For the text-containing cell, return its midpoint in (X, Y) coordinate format. 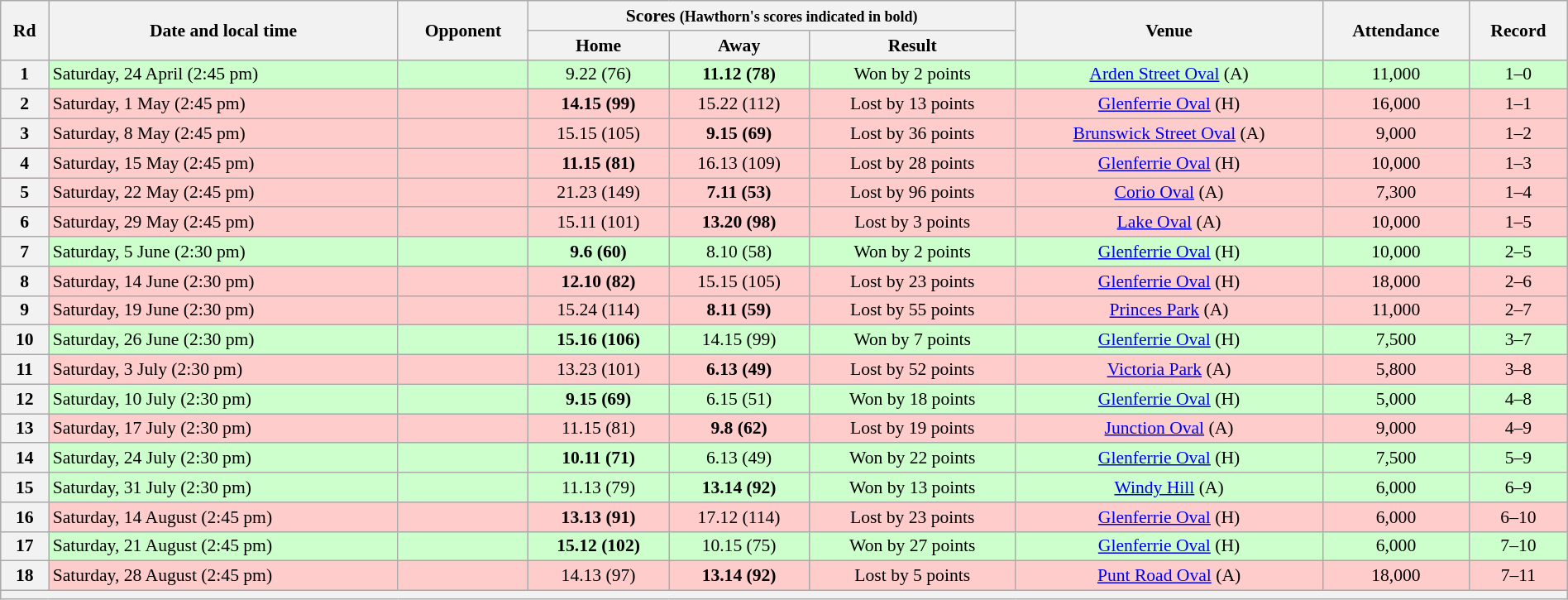
14.13 (97) (599, 576)
Saturday, 8 May (2:45 pm) (223, 134)
15 (25, 487)
7,300 (1396, 193)
Lost by 5 points (913, 576)
9.22 (76) (599, 74)
13 (25, 429)
13.13 (91) (599, 517)
8.10 (58) (739, 252)
10.11 (71) (599, 458)
16 (25, 517)
21.23 (149) (599, 193)
Punt Road Oval (A) (1169, 576)
8 (25, 281)
16.13 (109) (739, 163)
6.15 (51) (739, 399)
Lake Oval (A) (1169, 223)
Corio Oval (A) (1169, 193)
5 (25, 193)
Junction Oval (A) (1169, 429)
18 (25, 576)
Saturday, 14 June (2:30 pm) (223, 281)
14 (25, 458)
Rd (25, 30)
Lost by 36 points (913, 134)
4 (25, 163)
10 (25, 340)
6 (25, 223)
9.6 (60) (599, 252)
6–9 (1518, 487)
Home (599, 46)
15.16 (106) (599, 340)
11.12 (78) (739, 74)
7.11 (53) (739, 193)
9 (25, 310)
12.10 (82) (599, 281)
3 (25, 134)
2 (25, 104)
16,000 (1396, 104)
15.24 (114) (599, 310)
Saturday, 31 July (2:30 pm) (223, 487)
Lost by 3 points (913, 223)
7 (25, 252)
Saturday, 10 July (2:30 pm) (223, 399)
5–9 (1518, 458)
Won by 18 points (913, 399)
Saturday, 1 May (2:45 pm) (223, 104)
Attendance (1396, 30)
Saturday, 29 May (2:45 pm) (223, 223)
Opponent (463, 30)
4–9 (1518, 429)
Scores (Hawthorn's scores indicated in bold) (772, 16)
Won by 7 points (913, 340)
10.15 (75) (739, 546)
4–8 (1518, 399)
1–5 (1518, 223)
3–8 (1518, 370)
3–7 (1518, 340)
15.11 (101) (599, 223)
5,800 (1396, 370)
15.12 (102) (599, 546)
2–7 (1518, 310)
2–6 (1518, 281)
1–1 (1518, 104)
Lost by 52 points (913, 370)
Venue (1169, 30)
Victoria Park (A) (1169, 370)
Saturday, 24 July (2:30 pm) (223, 458)
Result (913, 46)
Saturday, 28 August (2:45 pm) (223, 576)
Lost by 19 points (913, 429)
Won by 22 points (913, 458)
5,000 (1396, 399)
Won by 13 points (913, 487)
Away (739, 46)
Saturday, 19 June (2:30 pm) (223, 310)
1 (25, 74)
1–4 (1518, 193)
7–10 (1518, 546)
Brunswick Street Oval (A) (1169, 134)
1–0 (1518, 74)
8.11 (59) (739, 310)
1–2 (1518, 134)
Saturday, 15 May (2:45 pm) (223, 163)
17 (25, 546)
Saturday, 17 July (2:30 pm) (223, 429)
Lost by 55 points (913, 310)
Date and local time (223, 30)
Windy Hill (A) (1169, 487)
13.23 (101) (599, 370)
Lost by 28 points (913, 163)
9.8 (62) (739, 429)
Saturday, 5 June (2:30 pm) (223, 252)
11 (25, 370)
Lost by 13 points (913, 104)
Saturday, 14 August (2:45 pm) (223, 517)
Saturday, 21 August (2:45 pm) (223, 546)
Princes Park (A) (1169, 310)
2–5 (1518, 252)
Saturday, 22 May (2:45 pm) (223, 193)
12 (25, 399)
Saturday, 3 July (2:30 pm) (223, 370)
1–3 (1518, 163)
6–10 (1518, 517)
17.12 (114) (739, 517)
Lost by 96 points (913, 193)
Record (1518, 30)
Won by 27 points (913, 546)
13.20 (98) (739, 223)
Saturday, 26 June (2:30 pm) (223, 340)
Arden Street Oval (A) (1169, 74)
11.13 (79) (599, 487)
15.22 (112) (739, 104)
7–11 (1518, 576)
Saturday, 24 April (2:45 pm) (223, 74)
